Provide the [x, y] coordinate of the cell's center where the given text is located.  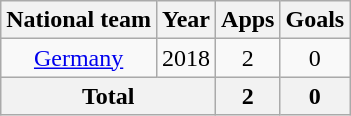
National team [79, 20]
Total [108, 96]
Germany [79, 58]
Goals [315, 20]
Year [186, 20]
Apps [248, 20]
2018 [186, 58]
